Provide the [x, y] coordinate of the cell's center where the given text is located.  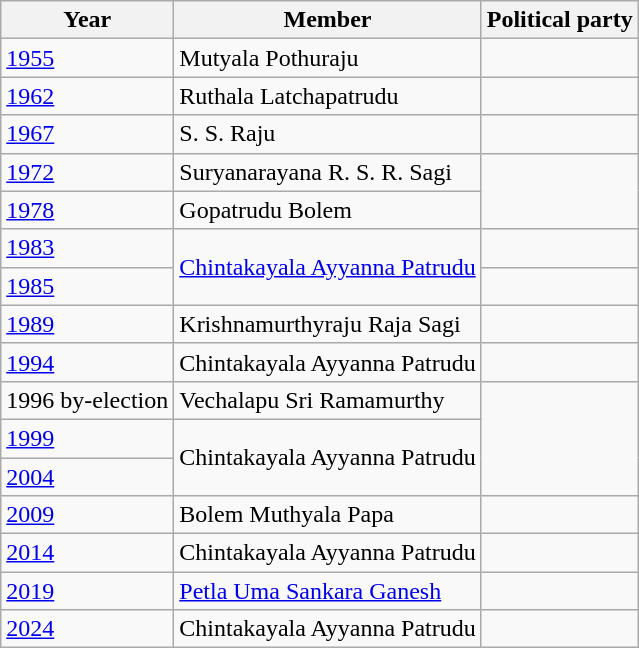
Mutyala Pothuraju [328, 58]
1989 [88, 324]
2024 [88, 629]
S. S. Raju [328, 134]
Petla Uma Sankara Ganesh [328, 591]
Ruthala Latchapatrudu [328, 96]
Member [328, 20]
2009 [88, 515]
1967 [88, 134]
Year [88, 20]
Vechalapu Sri Ramamurthy [328, 400]
1978 [88, 210]
1994 [88, 362]
Bolem Muthyala Papa [328, 515]
2019 [88, 591]
Gopatrudu Bolem [328, 210]
1996 by-election [88, 400]
2004 [88, 477]
1955 [88, 58]
1962 [88, 96]
Political party [560, 20]
Suryanarayana R. S. R. Sagi [328, 172]
1999 [88, 438]
1972 [88, 172]
1983 [88, 248]
Krishnamurthyraju Raja Sagi [328, 324]
2014 [88, 553]
1985 [88, 286]
